Find where the given text appears and provide that cell's center as [X, Y] coordinate. 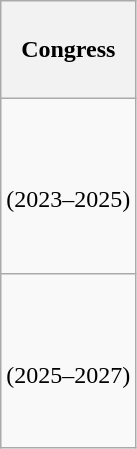
(2025–2027) [68, 361]
Congress [68, 50]
(2023–2025) [68, 186]
